Return [x, y] of the center of cell containing provided text 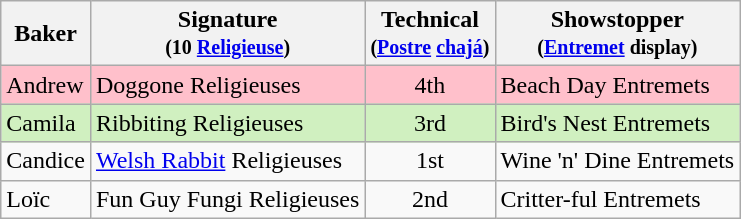
1st [430, 161]
Ribbiting Religieuses [227, 123]
Beach Day Entremets [618, 85]
Camila [46, 123]
Bird's Nest Entremets [618, 123]
3rd [430, 123]
Fun Guy Fungi Religieuses [227, 199]
Welsh Rabbit Religieuses [227, 161]
Critter-ful Entremets [618, 199]
Loïc [46, 199]
Signature(10 Religieuse) [227, 34]
Showstopper(Entremet display) [618, 34]
Doggone Religieuses [227, 85]
Technical(Postre chajá) [430, 34]
Baker [46, 34]
Andrew [46, 85]
Candice [46, 161]
2nd [430, 199]
Wine 'n' Dine Entremets [618, 161]
4th [430, 85]
